Return [X, Y] of the center of cell containing provided text 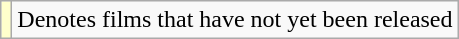
Denotes films that have not yet been released [235, 20]
